Return the (x, y) coordinate for the center point of the cell that contains the specified text.  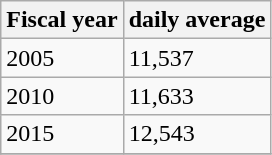
Fiscal year (62, 20)
11,633 (197, 96)
2015 (62, 134)
12,543 (197, 134)
2010 (62, 96)
daily average (197, 20)
2005 (62, 58)
11,537 (197, 58)
